Return [x, y] of the center of cell containing provided text 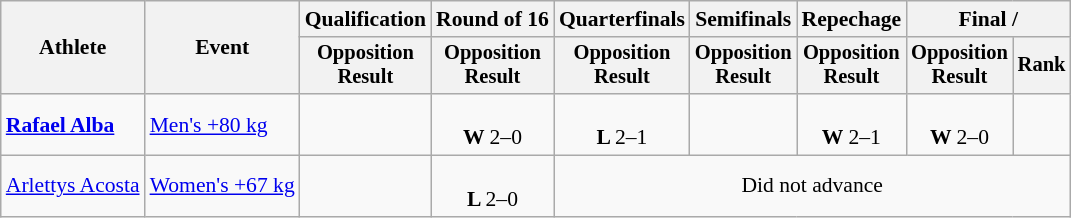
L 2–0 [492, 186]
Final / [988, 19]
Did not advance [812, 186]
Event [222, 48]
Quarterfinals [622, 19]
L 2–1 [622, 124]
Athlete [73, 48]
Women's +67 kg [222, 186]
Repechage [852, 19]
Round of 16 [492, 19]
Arlettys Acosta [73, 186]
Qualification [366, 19]
W 2–1 [852, 124]
Rank [1042, 66]
Semifinals [744, 19]
Men's +80 kg [222, 124]
Rafael Alba [73, 124]
